Search for the cell housing the specified text and yield its (x, y) center coordinate. 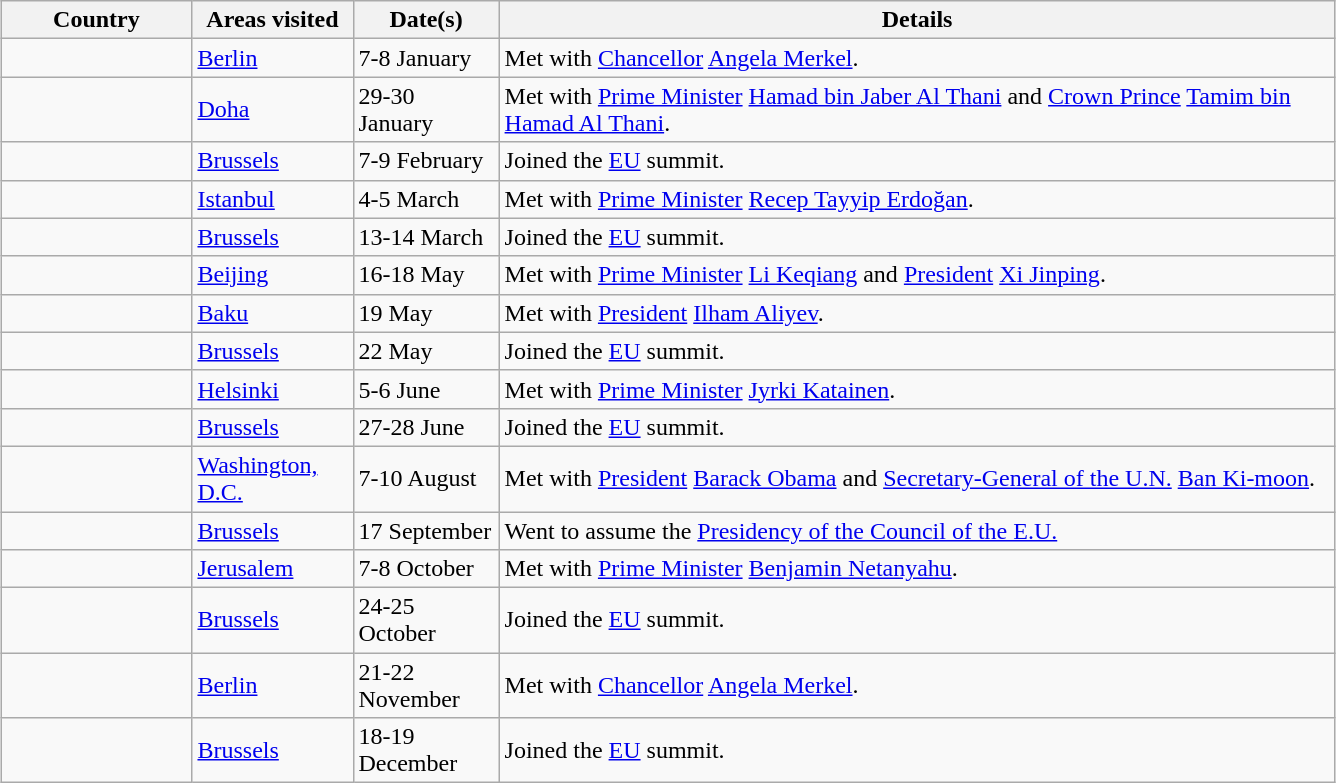
7-8 January (426, 58)
5-6 June (426, 389)
17 September (426, 531)
4-5 March (426, 199)
7-10 August (426, 478)
Met with Prime Minister Benjamin Netanyahu. (917, 569)
22 May (426, 351)
Beijing (272, 275)
7-8 October (426, 569)
Jerusalem (272, 569)
Met with Prime Minister Hamad bin Jaber Al Thani and Crown Prince Tamim bin Hamad Al Thani. (917, 110)
Met with Prime Minister Jyrki Katainen. (917, 389)
21-22 November (426, 686)
Country (96, 20)
Met with Prime Minister Recep Tayyip Erdoğan. (917, 199)
24-25 October (426, 620)
Doha (272, 110)
13-14 March (426, 237)
29-30 January (426, 110)
Details (917, 20)
Baku (272, 313)
7-9 February (426, 161)
18-19 December (426, 750)
Istanbul (272, 199)
Date(s) (426, 20)
Areas visited (272, 20)
Went to assume the Presidency of the Council of the E.U. (917, 531)
Washington, D.C. (272, 478)
16-18 May (426, 275)
19 May (426, 313)
Met with President Ilham Aliyev. (917, 313)
27-28 June (426, 427)
Met with President Barack Obama and Secretary-General of the U.N. Ban Ki-moon. (917, 478)
Helsinki (272, 389)
Met with Prime Minister Li Keqiang and President Xi Jinping. (917, 275)
